Find where the given text appears and provide that cell's center as (X, Y) coordinate. 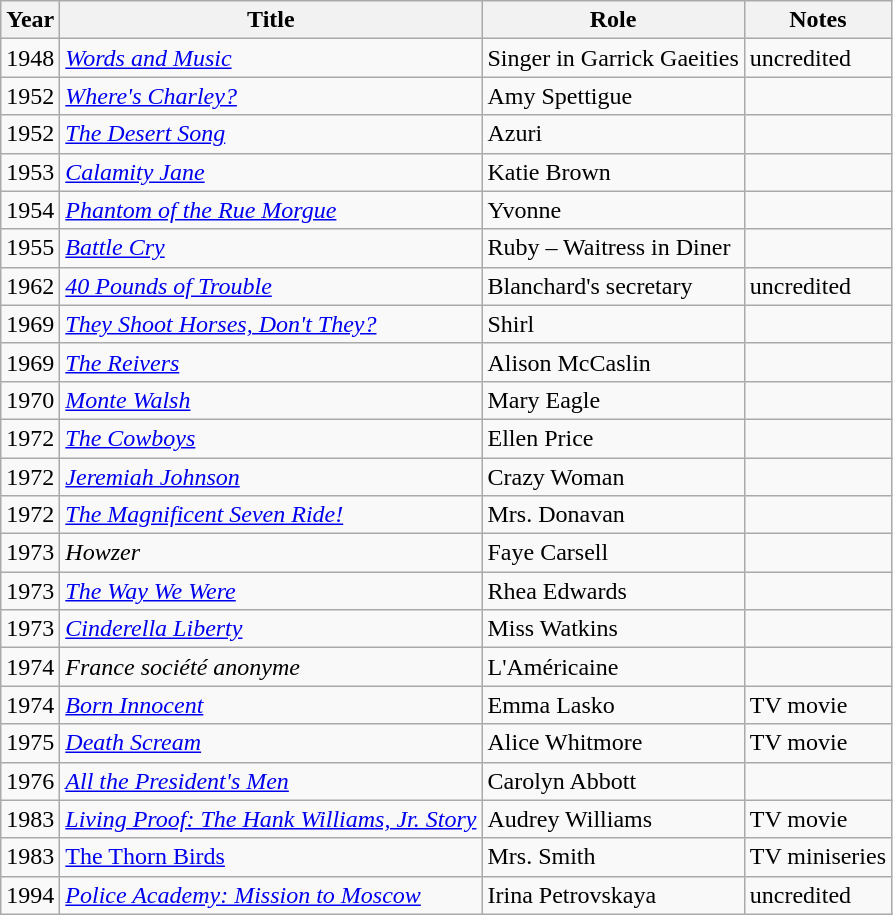
Where's Charley? (271, 96)
1954 (30, 210)
Living Proof: The Hank Williams, Jr. Story (271, 819)
The Thorn Birds (271, 857)
Ellen Price (613, 438)
Singer in Garrick Gaeities (613, 58)
The Reivers (271, 362)
Miss Watkins (613, 629)
Azuri (613, 134)
Title (271, 20)
L'Américaine (613, 667)
Alison McCaslin (613, 362)
Words and Music (271, 58)
The Magnificent Seven Ride! (271, 515)
Phantom of the Rue Morgue (271, 210)
France société anonyme (271, 667)
Carolyn Abbott (613, 781)
Battle Cry (271, 248)
Emma Lasko (613, 705)
TV miniseries (818, 857)
Mrs. Donavan (613, 515)
All the President's Men (271, 781)
40 Pounds of Trouble (271, 286)
They Shoot Horses, Don't They? (271, 324)
Crazy Woman (613, 477)
1994 (30, 895)
1976 (30, 781)
Monte Walsh (271, 400)
The Way We Were (271, 591)
Shirl (613, 324)
Howzer (271, 553)
Audrey Williams (613, 819)
1953 (30, 172)
The Desert Song (271, 134)
1975 (30, 743)
Rhea Edwards (613, 591)
Role (613, 20)
Alice Whitmore (613, 743)
Yvonne (613, 210)
Notes (818, 20)
Amy Spettigue (613, 96)
Police Academy: Mission to Moscow (271, 895)
Death Scream (271, 743)
Irina Petrovskaya (613, 895)
Ruby – Waitress in Diner (613, 248)
Katie Brown (613, 172)
Mary Eagle (613, 400)
Born Innocent (271, 705)
1970 (30, 400)
Cinderella Liberty (271, 629)
Faye Carsell (613, 553)
Blanchard's secretary (613, 286)
Calamity Jane (271, 172)
Mrs. Smith (613, 857)
1962 (30, 286)
1948 (30, 58)
Year (30, 20)
Jeremiah Johnson (271, 477)
1955 (30, 248)
The Cowboys (271, 438)
